Pinpoint the cell where the given text exists, returning its (x, y) midpoint coordinate. 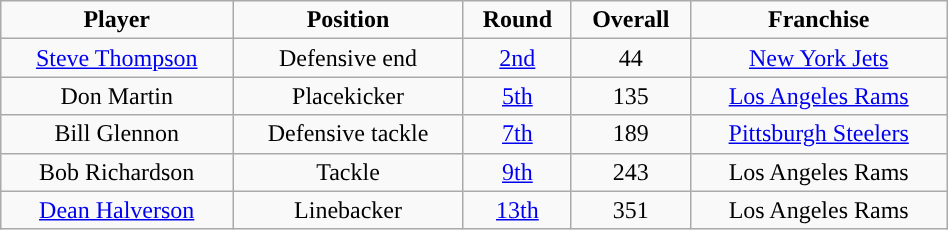
Position (348, 20)
Defensive end (348, 58)
7th (517, 134)
Dean Halverson (117, 210)
Overall (630, 20)
351 (630, 210)
5th (517, 96)
Player (117, 20)
Placekicker (348, 96)
44 (630, 58)
189 (630, 134)
Tackle (348, 172)
13th (517, 210)
243 (630, 172)
Round (517, 20)
Franchise (818, 20)
Bill Glennon (117, 134)
Linebacker (348, 210)
Bob Richardson (117, 172)
New York Jets (818, 58)
2nd (517, 58)
135 (630, 96)
Pittsburgh Steelers (818, 134)
Don Martin (117, 96)
Steve Thompson (117, 58)
9th (517, 172)
Defensive tackle (348, 134)
